From the cell containing the given text, extract its center point as (X, Y) coordinate. 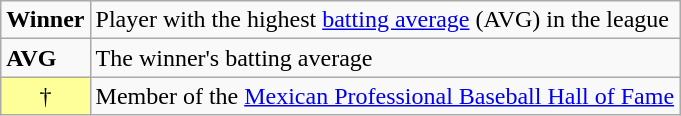
† (46, 96)
AVG (46, 58)
Winner (46, 20)
Player with the highest batting average (AVG) in the league (385, 20)
The winner's batting average (385, 58)
Member of the Mexican Professional Baseball Hall of Fame (385, 96)
